Output the (X, Y) coordinate of the center of the cell containing the given text.  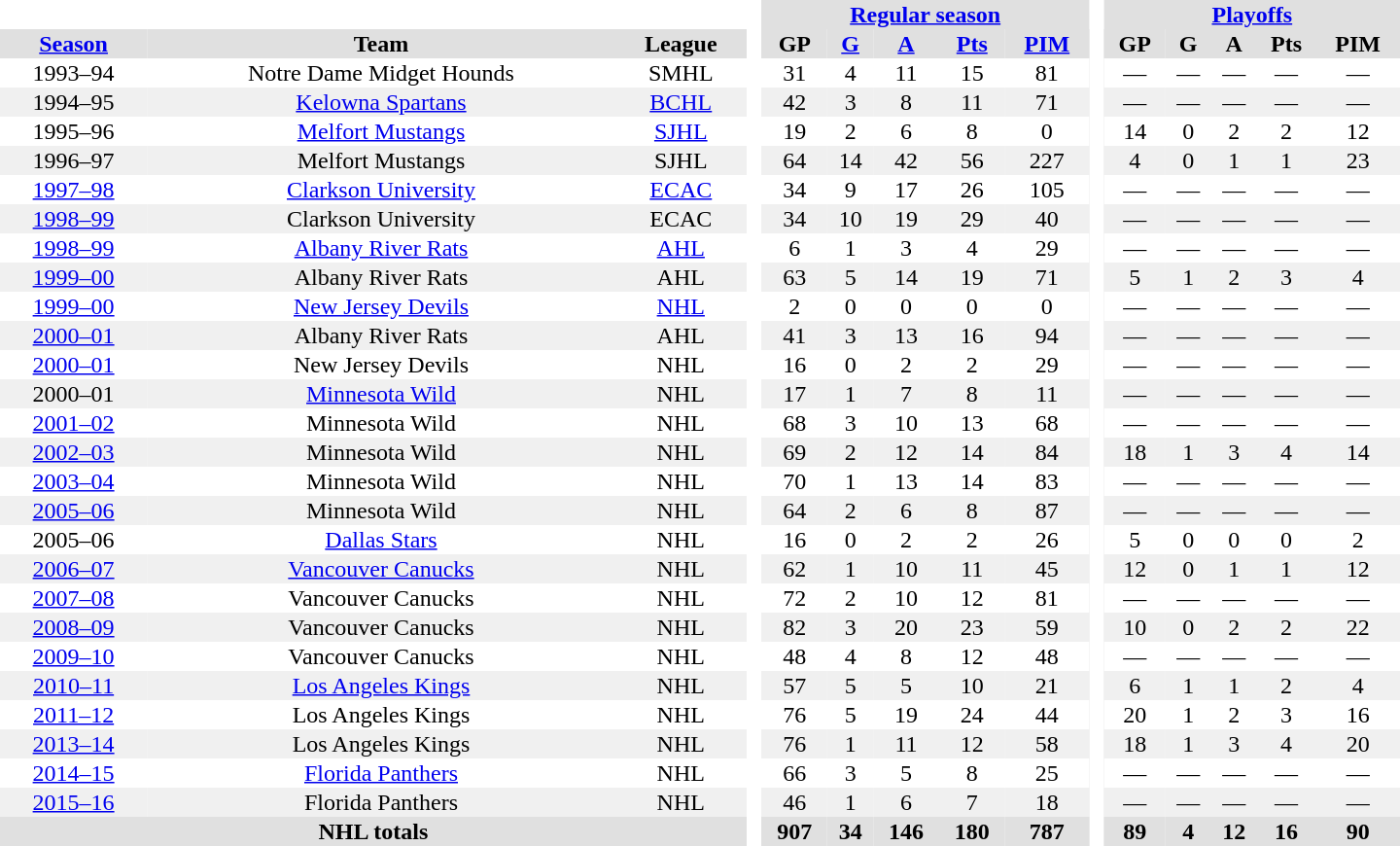
League (681, 44)
57 (794, 686)
83 (1047, 481)
72 (794, 598)
Notre Dame Midget Hounds (381, 73)
146 (906, 831)
25 (1047, 773)
94 (1047, 335)
2001–02 (74, 423)
Season (74, 44)
82 (794, 627)
NHL totals (373, 831)
2010–11 (74, 686)
62 (794, 569)
2009–10 (74, 656)
1994–95 (74, 102)
84 (1047, 452)
2011–12 (74, 715)
46 (794, 802)
2007–08 (74, 598)
2015–16 (74, 802)
40 (1047, 219)
1996–97 (74, 160)
Dallas Stars (381, 540)
1995–96 (74, 131)
180 (972, 831)
44 (1047, 715)
SMHL (681, 73)
58 (1047, 744)
89 (1136, 831)
56 (972, 160)
87 (1047, 511)
227 (1047, 160)
Kelowna Spartans (381, 102)
66 (794, 773)
1993–94 (74, 73)
31 (794, 73)
59 (1047, 627)
1997–98 (74, 190)
21 (1047, 686)
15 (972, 73)
BCHL (681, 102)
2002–03 (74, 452)
2013–14 (74, 744)
90 (1357, 831)
2014–15 (74, 773)
2003–04 (74, 481)
69 (794, 452)
787 (1047, 831)
70 (794, 481)
22 (1357, 627)
105 (1047, 190)
Regular season (926, 15)
24 (972, 715)
2006–07 (74, 569)
907 (794, 831)
Playoffs (1252, 15)
41 (794, 335)
63 (794, 277)
Team (381, 44)
2008–09 (74, 627)
9 (850, 190)
45 (1047, 569)
